Detect which cell encompasses the target text, then output its [X, Y] center coordinate. 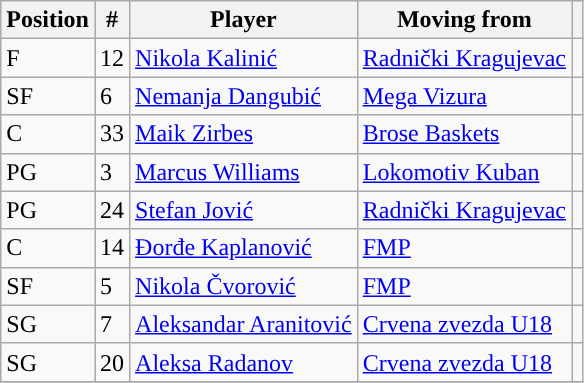
Aleksa Radanov [244, 362]
# [112, 20]
3 [112, 172]
Position [48, 20]
Nikola Kalinić [244, 58]
7 [112, 324]
6 [112, 96]
Player [244, 20]
Lokomotiv Kuban [464, 172]
Moving from [464, 20]
Đorđe Kaplanović [244, 248]
14 [112, 248]
Stefan Jović [244, 210]
Maik Zirbes [244, 134]
5 [112, 286]
24 [112, 210]
20 [112, 362]
F [48, 58]
33 [112, 134]
12 [112, 58]
Mega Vizura [464, 96]
Aleksandar Aranitović [244, 324]
Marcus Williams [244, 172]
Brose Baskets [464, 134]
Nikola Čvorović [244, 286]
Nemanja Dangubić [244, 96]
